Detect which cell encompasses the target text, then output its (X, Y) center coordinate. 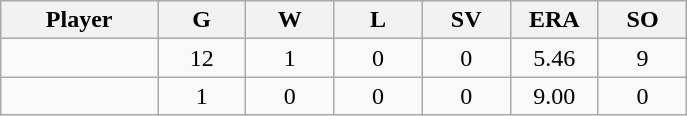
SV (466, 20)
5.46 (554, 58)
Player (80, 20)
L (378, 20)
12 (202, 58)
9 (642, 58)
SO (642, 20)
W (290, 20)
9.00 (554, 96)
G (202, 20)
ERA (554, 20)
